Locate the cell with the specified text and output its (x, y) center coordinate. 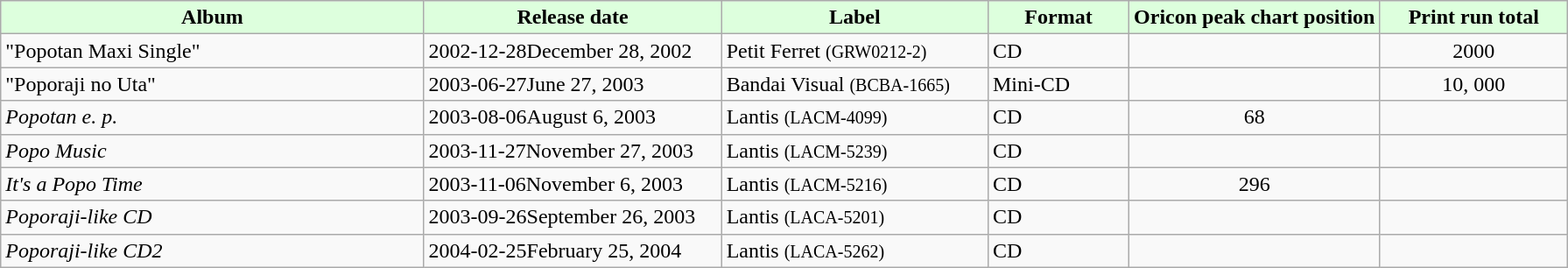
Lantis (LACM-5239) (854, 151)
"Poporaji no Uta" (212, 84)
2003-06-27June 27, 2003 (573, 84)
Lantis (LACM-5216) (854, 184)
Poporaji-like CD (212, 217)
It's a Popo Time (212, 184)
Lantis (LACM-4099) (854, 117)
2004-02-25February 25, 2004 (573, 250)
"Popotan Maxi Single" (212, 51)
2000 (1474, 51)
Lantis (LACA-5201) (854, 217)
Album (212, 18)
68 (1255, 117)
Label (854, 18)
296 (1255, 184)
2003-08-06August 6, 2003 (573, 117)
Lantis (LACA-5262) (854, 250)
Bandai Visual (BCBA-1665) (854, 84)
Format (1058, 18)
2003-11-06November 6, 2003 (573, 184)
Popo Music (212, 151)
Oricon peak chart position (1255, 18)
2003-09-26September 26, 2003 (573, 217)
Release date (573, 18)
Print run total (1474, 18)
2002-12-28December 28, 2002 (573, 51)
Popotan e. p. (212, 117)
Mini-CD (1058, 84)
10, 000 (1474, 84)
Petit Ferret (GRW0212-2) (854, 51)
Poporaji-like CD2 (212, 250)
2003-11-27November 27, 2003 (573, 151)
